From the cell containing the given text, extract its center point as (X, Y) coordinate. 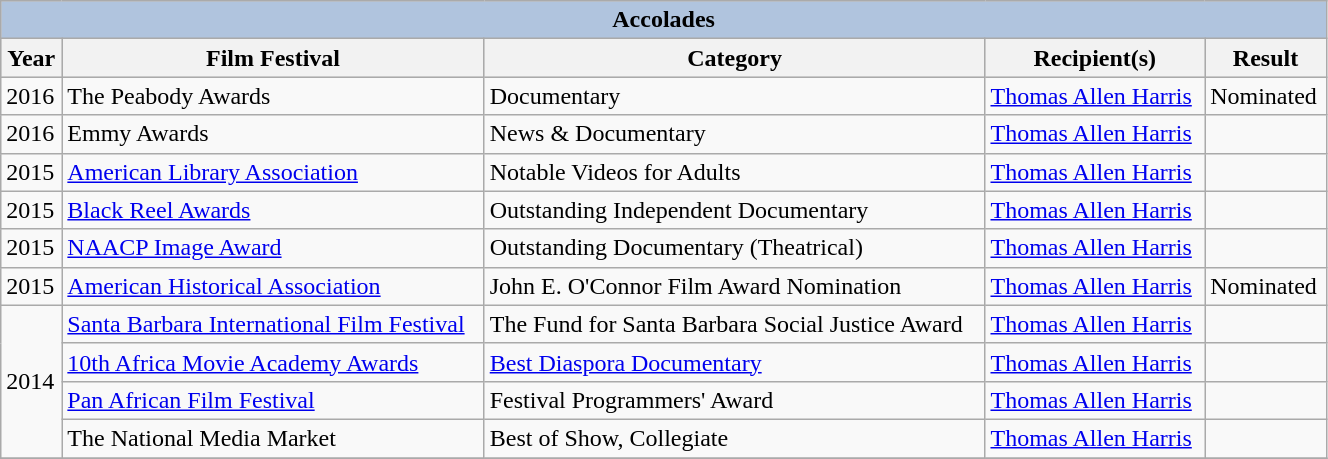
Recipient(s) (1095, 58)
Category (734, 58)
The Fund for Santa Barbara Social Justice Award (734, 324)
John E. O'Connor Film Award Nomination (734, 286)
Notable Videos for Adults (734, 172)
10th Africa Movie Academy Awards (273, 362)
American Library Association (273, 172)
Festival Programmers' Award (734, 400)
News & Documentary (734, 134)
The Peabody Awards (273, 96)
Result (1266, 58)
Best Diaspora Documentary (734, 362)
The National Media Market (273, 438)
Best of Show, Collegiate (734, 438)
2014 (32, 381)
NAACP Image Award (273, 248)
Black Reel Awards (273, 210)
Emmy Awards (273, 134)
Santa Barbara International Film Festival (273, 324)
Outstanding Independent Documentary (734, 210)
Pan African Film Festival (273, 400)
Film Festival (273, 58)
Outstanding Documentary (Theatrical) (734, 248)
Documentary (734, 96)
Accolades (664, 20)
American Historical Association (273, 286)
Year (32, 58)
